From the cell containing the given text, extract its center point as (x, y) coordinate. 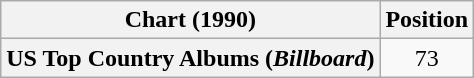
Position (427, 20)
Chart (1990) (190, 20)
US Top Country Albums (Billboard) (190, 58)
73 (427, 58)
